Return [X, Y] of the center of cell containing provided text 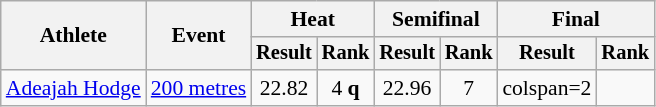
Heat [312, 19]
Adeajah Hodge [74, 88]
Athlete [74, 36]
Event [198, 36]
Semifinal [436, 19]
Final [576, 19]
4 q [346, 88]
7 [469, 88]
200 metres [198, 88]
22.82 [284, 88]
22.96 [407, 88]
colspan=2 [546, 88]
